Return the [x, y] coordinate for the center point of the cell that contains the specified text.  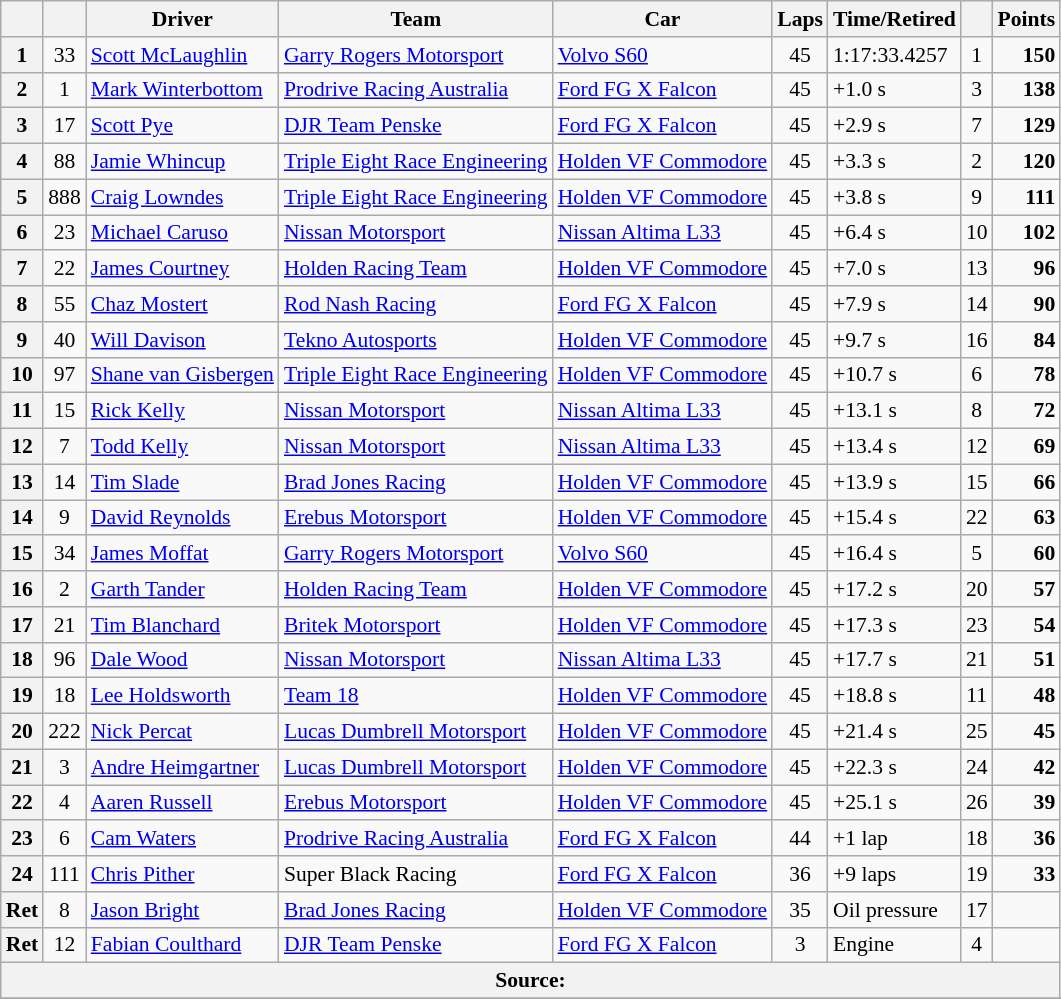
Aaren Russell [182, 803]
+7.9 s [894, 304]
Todd Kelly [182, 447]
35 [800, 910]
Chris Pither [182, 874]
Car [663, 19]
42 [1027, 767]
26 [977, 803]
78 [1027, 375]
James Courtney [182, 269]
Andre Heimgartner [182, 767]
Britek Motorsport [416, 625]
+17.3 s [894, 625]
84 [1027, 340]
34 [64, 554]
+16.4 s [894, 554]
+2.9 s [894, 126]
+21.4 s [894, 732]
Mark Winterbottom [182, 90]
+6.4 s [894, 233]
48 [1027, 696]
+25.1 s [894, 803]
129 [1027, 126]
97 [64, 375]
Oil pressure [894, 910]
Driver [182, 19]
54 [1027, 625]
120 [1027, 162]
90 [1027, 304]
Laps [800, 19]
Jason Bright [182, 910]
+13.9 s [894, 482]
60 [1027, 554]
222 [64, 732]
Team 18 [416, 696]
102 [1027, 233]
63 [1027, 518]
40 [64, 340]
Rick Kelly [182, 411]
+13.4 s [894, 447]
Chaz Mostert [182, 304]
Dale Wood [182, 660]
Super Black Racing [416, 874]
+7.0 s [894, 269]
David Reynolds [182, 518]
Shane van Gisbergen [182, 375]
51 [1027, 660]
+15.4 s [894, 518]
66 [1027, 482]
Cam Waters [182, 839]
1:17:33.4257 [894, 55]
Time/Retired [894, 19]
57 [1027, 589]
+3.8 s [894, 197]
+17.2 s [894, 589]
Tim Slade [182, 482]
Garth Tander [182, 589]
Fabian Coulthard [182, 945]
25 [977, 732]
138 [1027, 90]
+1.0 s [894, 90]
44 [800, 839]
+13.1 s [894, 411]
Scott McLaughlin [182, 55]
Engine [894, 945]
39 [1027, 803]
55 [64, 304]
Points [1027, 19]
888 [64, 197]
Nick Percat [182, 732]
Scott Pye [182, 126]
Tim Blanchard [182, 625]
+18.8 s [894, 696]
+17.7 s [894, 660]
Michael Caruso [182, 233]
Source: [530, 981]
Craig Lowndes [182, 197]
Jamie Whincup [182, 162]
+22.3 s [894, 767]
Team [416, 19]
150 [1027, 55]
+9.7 s [894, 340]
69 [1027, 447]
Will Davison [182, 340]
James Moffat [182, 554]
+9 laps [894, 874]
88 [64, 162]
72 [1027, 411]
Lee Holdsworth [182, 696]
+1 lap [894, 839]
Rod Nash Racing [416, 304]
+3.3 s [894, 162]
Tekno Autosports [416, 340]
+10.7 s [894, 375]
